Return (X, Y) of the center of cell containing provided text 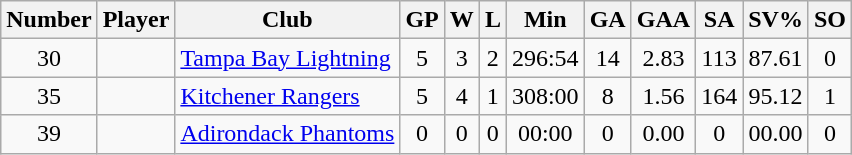
Kitchener Rangers (288, 96)
Min (545, 20)
296:54 (545, 58)
39 (49, 134)
95.12 (776, 96)
W (462, 20)
308:00 (545, 96)
2.83 (663, 58)
00:00 (545, 134)
0.00 (663, 134)
Tampa Bay Lightning (288, 58)
4 (462, 96)
113 (720, 58)
1.56 (663, 96)
3 (462, 58)
35 (49, 96)
SV% (776, 20)
2 (492, 58)
GA (608, 20)
SO (830, 20)
164 (720, 96)
Adirondack Phantoms (288, 134)
00.00 (776, 134)
L (492, 20)
14 (608, 58)
GAA (663, 20)
SA (720, 20)
87.61 (776, 58)
GP (422, 20)
30 (49, 58)
Number (49, 20)
Club (288, 20)
Player (136, 20)
8 (608, 96)
